From the cell containing the given text, extract its center point as (X, Y) coordinate. 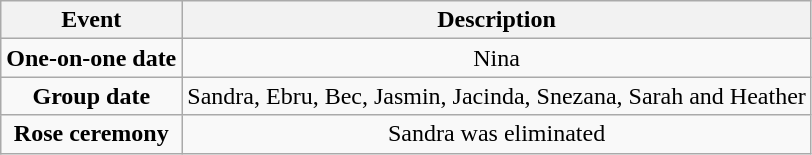
Sandra was eliminated (497, 134)
Rose ceremony (92, 134)
Group date (92, 96)
Nina (497, 58)
Description (497, 20)
Event (92, 20)
One-on-one date (92, 58)
Sandra, Ebru, Bec, Jasmin, Jacinda, Snezana, Sarah and Heather (497, 96)
